For the text-containing cell, return its midpoint in [X, Y] coordinate format. 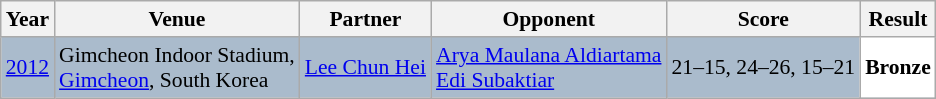
2012 [28, 68]
Arya Maulana Aldiartama Edi Subaktiar [549, 68]
Bronze [898, 68]
Partner [366, 19]
Gimcheon Indoor Stadium,Gimcheon, South Korea [177, 68]
Venue [177, 19]
21–15, 24–26, 15–21 [764, 68]
Opponent [549, 19]
Score [764, 19]
Lee Chun Hei [366, 68]
Result [898, 19]
Year [28, 19]
